Extract the (x, y) coordinate from the center of the cell holding the provided text.  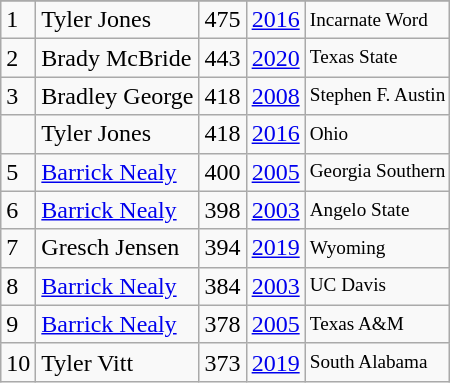
Wyoming (378, 248)
Brady McBride (118, 58)
443 (222, 58)
Ohio (378, 134)
Georgia Southern (378, 172)
Texas A&M (378, 324)
1 (18, 20)
6 (18, 210)
8 (18, 286)
Gresch Jensen (118, 248)
Stephen F. Austin (378, 96)
UC Davis (378, 286)
2020 (276, 58)
South Alabama (378, 362)
Bradley George (118, 96)
10 (18, 362)
7 (18, 248)
378 (222, 324)
475 (222, 20)
373 (222, 362)
400 (222, 172)
Incarnate Word (378, 20)
Texas State (378, 58)
5 (18, 172)
384 (222, 286)
Tyler Vitt (118, 362)
394 (222, 248)
Angelo State (378, 210)
3 (18, 96)
398 (222, 210)
2 (18, 58)
2008 (276, 96)
9 (18, 324)
